For the text-containing cell, return its midpoint in [x, y] coordinate format. 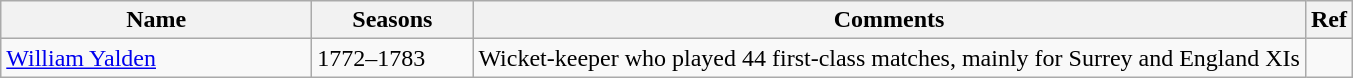
1772–1783 [392, 58]
Seasons [392, 20]
Ref [1328, 20]
William Yalden [156, 58]
Name [156, 20]
Comments [889, 20]
Wicket-keeper who played 44 first-class matches, mainly for Surrey and England XIs [889, 58]
